For the text-containing cell, return its midpoint in (X, Y) coordinate format. 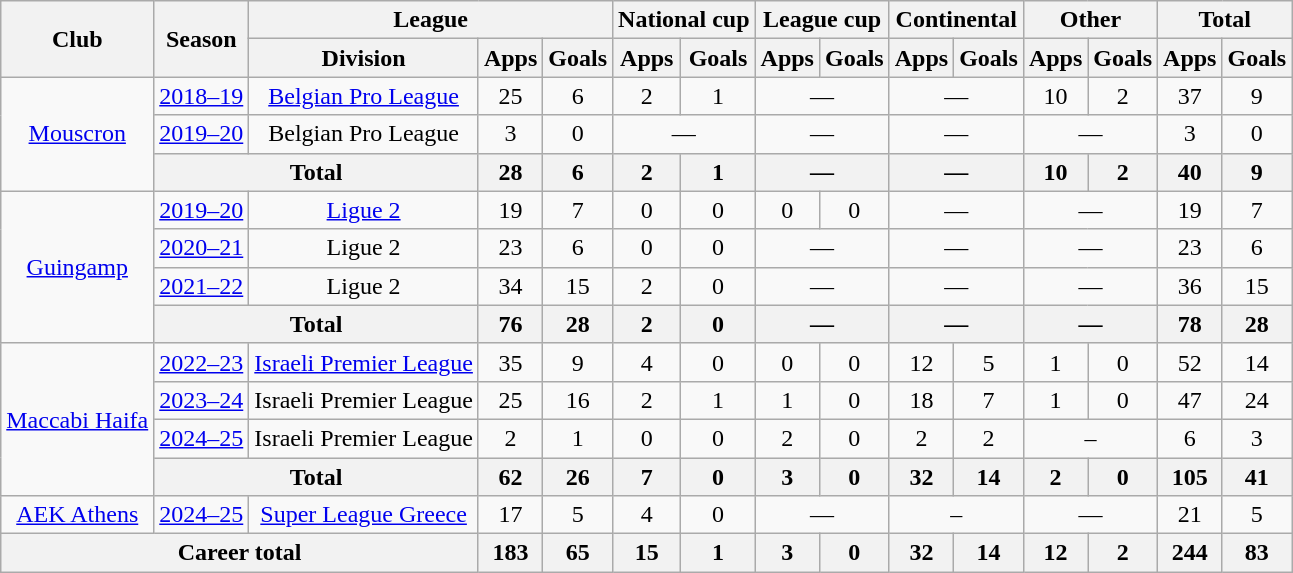
Club (78, 39)
52 (1190, 362)
League cup (822, 20)
17 (510, 515)
AEK Athens (78, 515)
League (431, 20)
18 (921, 400)
244 (1190, 553)
36 (1190, 286)
41 (1257, 477)
Mouscron (78, 134)
2018–19 (202, 96)
2022–23 (202, 362)
47 (1190, 400)
Maccabi Haifa (78, 419)
83 (1257, 553)
35 (510, 362)
Career total (240, 553)
105 (1190, 477)
2021–22 (202, 286)
National cup (684, 20)
40 (1190, 172)
24 (1257, 400)
62 (510, 477)
183 (510, 553)
Other (1090, 20)
Season (202, 39)
Division (364, 58)
26 (578, 477)
2020–21 (202, 248)
76 (510, 324)
Super League Greece (364, 515)
65 (578, 553)
78 (1190, 324)
34 (510, 286)
Continental (956, 20)
21 (1190, 515)
Guingamp (78, 267)
37 (1190, 96)
2023–24 (202, 400)
16 (578, 400)
